Pinpoint the cell where the given text exists, returning its (x, y) midpoint coordinate. 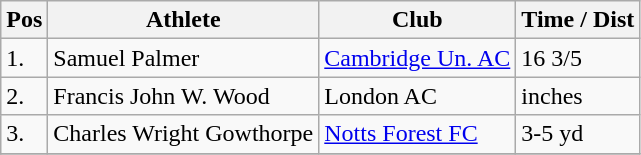
3. (24, 134)
16 3/5 (578, 58)
Athlete (184, 20)
Notts Forest FC (418, 134)
Time / Dist (578, 20)
1. (24, 58)
Charles Wright Gowthorpe (184, 134)
Club (418, 20)
inches (578, 96)
Pos (24, 20)
London AC (418, 96)
Francis John W. Wood (184, 96)
Samuel Palmer (184, 58)
3-5 yd (578, 134)
Cambridge Un. AC (418, 58)
2. (24, 96)
